Output the (x, y) coordinate of the center of the cell containing the given text.  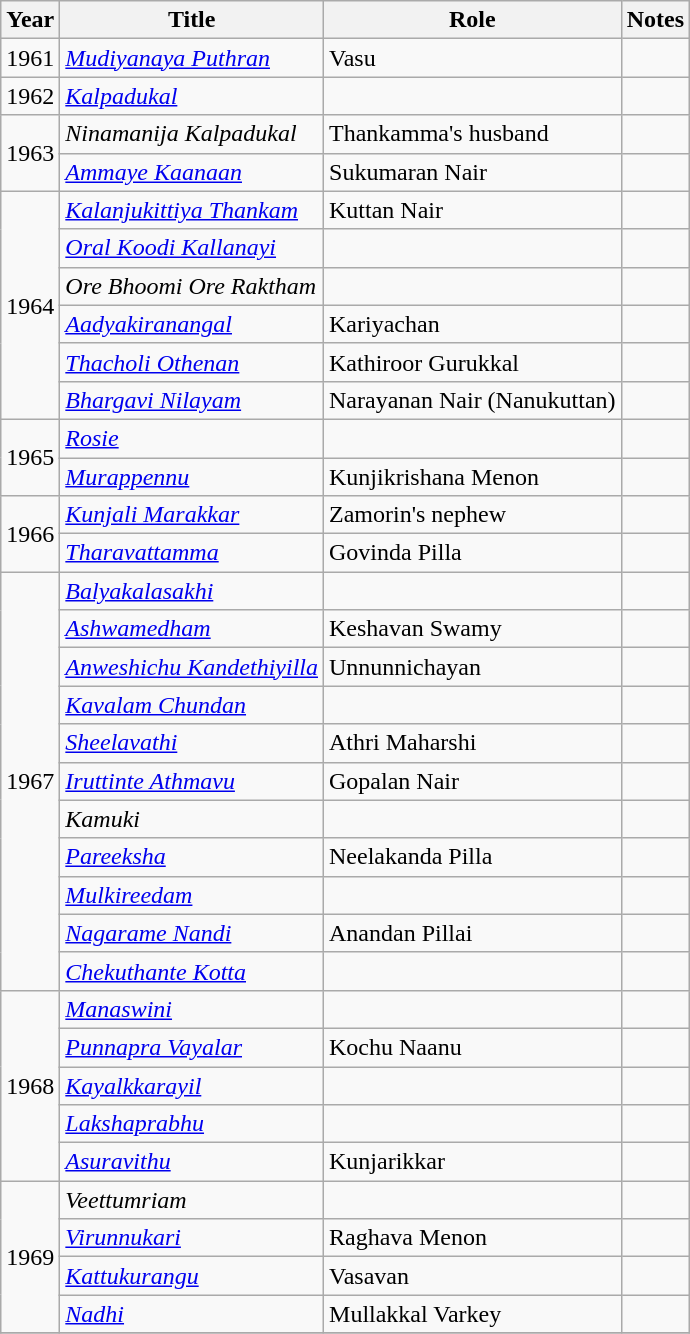
Kamuki (192, 819)
Punnapra Vayalar (192, 1047)
Thankamma's husband (473, 134)
Asuravithu (192, 1162)
Veettumriam (192, 1200)
Athri Maharshi (473, 743)
Role (473, 20)
Nagarame Nandi (192, 933)
Anweshichu Kandethiyilla (192, 667)
Nadhi (192, 1314)
Virunnukari (192, 1238)
Kariyachan (473, 324)
1969 (30, 1257)
Raghava Menon (473, 1238)
Kavalam Chundan (192, 705)
Kalanjukittiya Thankam (192, 210)
1965 (30, 457)
Mudiyanaya Puthran (192, 58)
Year (30, 20)
Kunjarikkar (473, 1162)
Sheelavathi (192, 743)
Thacholi Othenan (192, 362)
1964 (30, 305)
Narayanan Nair (Nanukuttan) (473, 400)
Vasu (473, 58)
Kunjikrishana Menon (473, 477)
Ninamanija Kalpadukal (192, 134)
Zamorin's nephew (473, 515)
Keshavan Swamy (473, 629)
1966 (30, 534)
Kuttan Nair (473, 210)
Ashwamedham (192, 629)
Neelakanda Pilla (473, 857)
Bhargavi Nilayam (192, 400)
1967 (30, 782)
Kochu Naanu (473, 1047)
Mulkireedam (192, 895)
Govinda Pilla (473, 553)
1963 (30, 153)
1962 (30, 96)
Kayalkkarayil (192, 1085)
Iruttinte Athmavu (192, 781)
Anandan Pillai (473, 933)
Rosie (192, 438)
Unnunnichayan (473, 667)
Ammaye Kaanaan (192, 172)
Kunjali Marakkar (192, 515)
Murappennu (192, 477)
Manaswini (192, 1009)
Pareeksha (192, 857)
Gopalan Nair (473, 781)
Tharavattamma (192, 553)
Kalpadukal (192, 96)
Aadyakiranangal (192, 324)
Mullakkal Varkey (473, 1314)
Balyakalasakhi (192, 591)
Sukumaran Nair (473, 172)
Kattukurangu (192, 1276)
Title (192, 20)
Kathiroor Gurukkal (473, 362)
Lakshaprabhu (192, 1124)
1968 (30, 1085)
1961 (30, 58)
Notes (655, 20)
Vasavan (473, 1276)
Oral Koodi Kallanayi (192, 248)
Chekuthante Kotta (192, 971)
Ore Bhoomi Ore Raktham (192, 286)
